Find where the given text appears and provide that cell's center as [X, Y] coordinate. 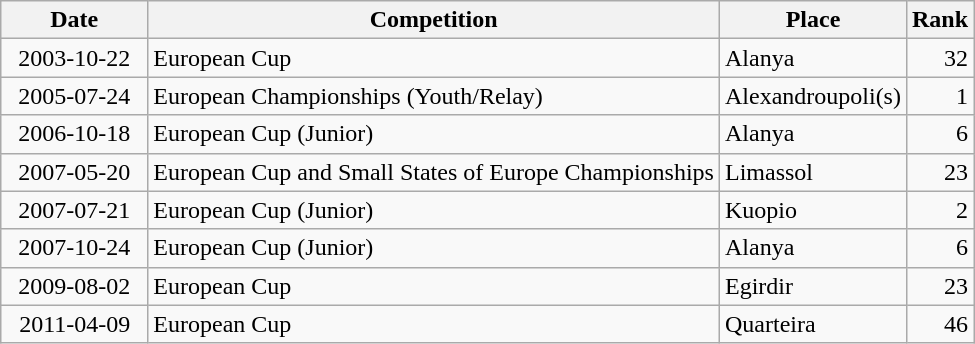
Limassol [812, 172]
European Cup and Small States of Europe Championships [434, 172]
2 [940, 210]
1 [940, 96]
Quarteira [812, 324]
Egirdir [812, 286]
2011-04-09 [74, 324]
Competition [434, 20]
2005-07-24 [74, 96]
2007-07-21 [74, 210]
46 [940, 324]
Alexandroupoli(s) [812, 96]
Place [812, 20]
Date [74, 20]
2003-10-22 [74, 58]
Kuopio [812, 210]
2009-08-02 [74, 286]
2006-10-18 [74, 134]
European Championships (Youth/Relay) [434, 96]
2007-10-24 [74, 248]
32 [940, 58]
Rank [940, 20]
2007-05-20 [74, 172]
